From the cell containing the given text, extract its center point as (X, Y) coordinate. 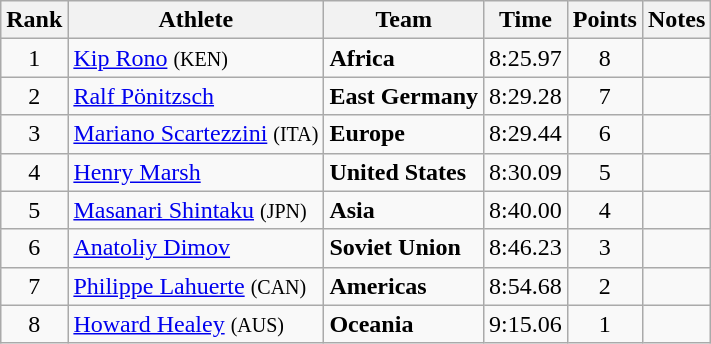
Rank (34, 20)
Team (404, 20)
Soviet Union (404, 248)
8:29.28 (526, 96)
8:30.09 (526, 172)
Americas (404, 286)
Anatoliy Dimov (196, 248)
Africa (404, 58)
Kip Rono (KEN) (196, 58)
8:54.68 (526, 286)
East Germany (404, 96)
United States (404, 172)
Masanari Shintaku (JPN) (196, 210)
8:25.97 (526, 58)
Points (604, 20)
Time (526, 20)
Mariano Scartezzini (ITA) (196, 134)
Howard Healey (AUS) (196, 324)
8:46.23 (526, 248)
Ralf Pönitzsch (196, 96)
Oceania (404, 324)
Notes (676, 20)
Athlete (196, 20)
8:40.00 (526, 210)
8:29.44 (526, 134)
9:15.06 (526, 324)
Philippe Lahuerte (CAN) (196, 286)
Asia (404, 210)
Europe (404, 134)
Henry Marsh (196, 172)
